Return (x, y) of the center of cell containing provided text 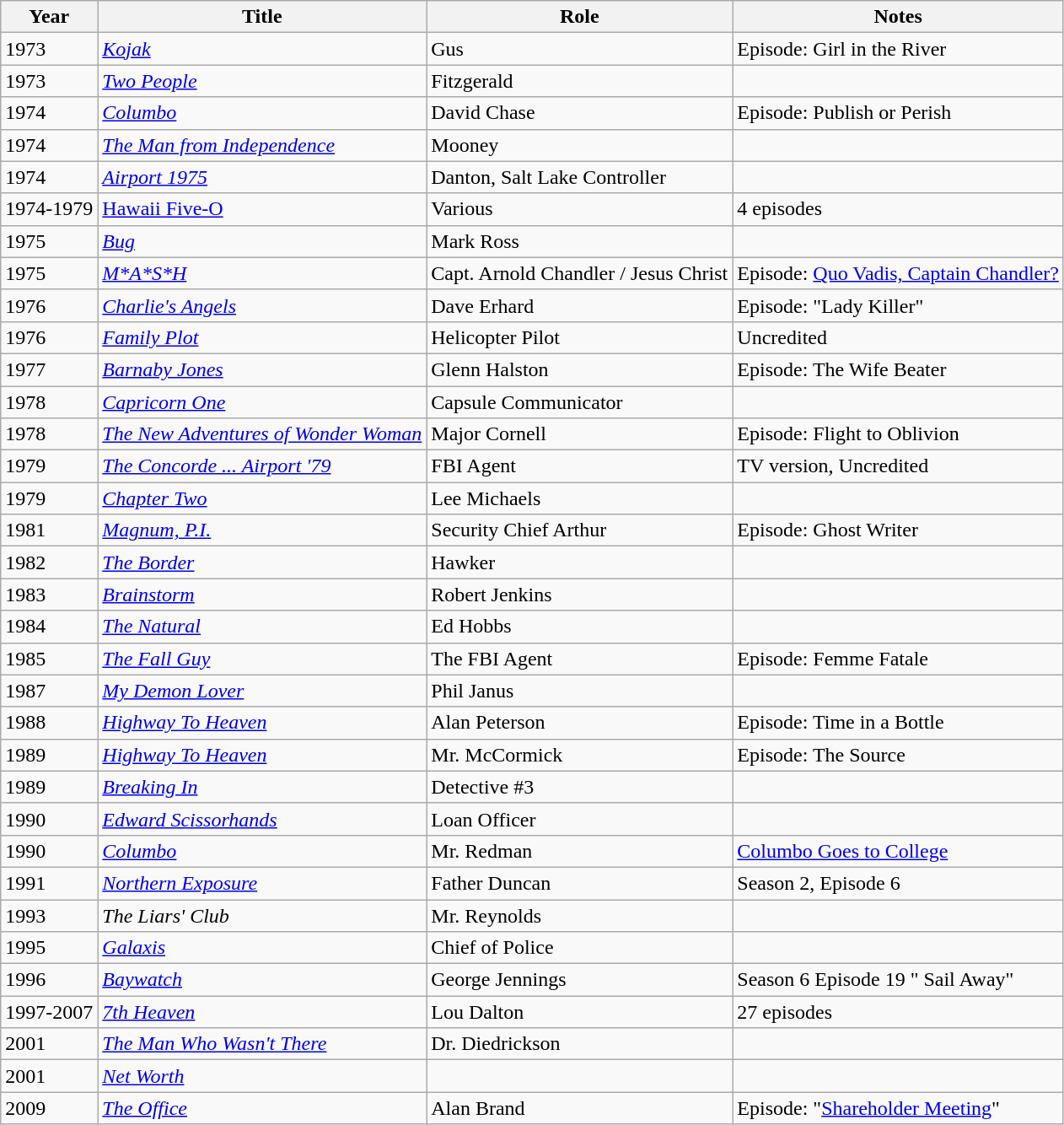
The Concorde ... Airport '79 (262, 466)
2009 (49, 1108)
The New Adventures of Wonder Woman (262, 434)
Mooney (580, 145)
Danton, Salt Lake Controller (580, 177)
David Chase (580, 113)
Barnaby Jones (262, 369)
Mr. Reynolds (580, 915)
1991 (49, 883)
7th Heaven (262, 1012)
The Man from Independence (262, 145)
Alan Brand (580, 1108)
Detective #3 (580, 787)
Chapter Two (262, 498)
The Natural (262, 627)
My Demon Lover (262, 691)
Robert Jenkins (580, 595)
TV version, Uncredited (899, 466)
Episode: Quo Vadis, Captain Chandler? (899, 273)
Magnum, P.I. (262, 530)
Chief of Police (580, 948)
Hawaii Five-O (262, 209)
1985 (49, 659)
1983 (49, 595)
1974-1979 (49, 209)
Lee Michaels (580, 498)
1984 (49, 627)
Capricorn One (262, 402)
1996 (49, 980)
The FBI Agent (580, 659)
1981 (49, 530)
Uncredited (899, 337)
Role (580, 17)
The Office (262, 1108)
The Man Who Wasn't There (262, 1044)
Family Plot (262, 337)
Northern Exposure (262, 883)
Capsule Communicator (580, 402)
The Border (262, 562)
Episode: The Source (899, 755)
1993 (49, 915)
Major Cornell (580, 434)
The Fall Guy (262, 659)
M*A*S*H (262, 273)
Episode: Girl in the River (899, 49)
Lou Dalton (580, 1012)
Dave Erhard (580, 305)
Various (580, 209)
27 episodes (899, 1012)
Title (262, 17)
Columbo Goes to College (899, 851)
Episode: Time in a Bottle (899, 723)
1995 (49, 948)
Fitzgerald (580, 81)
Season 6 Episode 19 " Sail Away" (899, 980)
Phil Janus (580, 691)
1987 (49, 691)
Episode: "Lady Killer" (899, 305)
Kojak (262, 49)
Helicopter Pilot (580, 337)
Episode: Flight to Oblivion (899, 434)
Security Chief Arthur (580, 530)
Episode: "Shareholder Meeting" (899, 1108)
Charlie's Angels (262, 305)
Episode: Ghost Writer (899, 530)
Mark Ross (580, 241)
Notes (899, 17)
Mr. Redman (580, 851)
Glenn Halston (580, 369)
Mr. McCormick (580, 755)
Dr. Diedrickson (580, 1044)
Alan Peterson (580, 723)
Hawker (580, 562)
Capt. Arnold Chandler / Jesus Christ (580, 273)
Galaxis (262, 948)
The Liars' Club (262, 915)
1977 (49, 369)
Airport 1975 (262, 177)
1988 (49, 723)
1997-2007 (49, 1012)
Season 2, Episode 6 (899, 883)
Father Duncan (580, 883)
4 episodes (899, 209)
Episode: Publish or Perish (899, 113)
Bug (262, 241)
Breaking In (262, 787)
Net Worth (262, 1076)
Episode: Femme Fatale (899, 659)
Baywatch (262, 980)
Year (49, 17)
Episode: The Wife Beater (899, 369)
Brainstorm (262, 595)
Gus (580, 49)
Two People (262, 81)
Edward Scissorhands (262, 819)
1982 (49, 562)
George Jennings (580, 980)
Ed Hobbs (580, 627)
FBI Agent (580, 466)
Loan Officer (580, 819)
